Detect which cell encompasses the target text, then output its [X, Y] center coordinate. 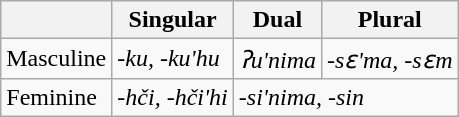
-hči, -hči'hi [173, 97]
-ku, -ku'hu [173, 59]
Singular [173, 20]
-si'nima, -sin [346, 97]
-sɛ'ma, -sɛm [390, 59]
Feminine [56, 97]
Masculine [56, 59]
Dual [277, 20]
Plural [390, 20]
ʔu'nima [277, 59]
